Detect which cell encompasses the target text, then output its [X, Y] center coordinate. 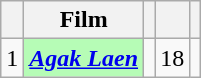
Agak Laen [84, 58]
Film [84, 20]
18 [172, 58]
1 [12, 58]
